Return the (x, y) coordinate for the center point of the cell that contains the specified text.  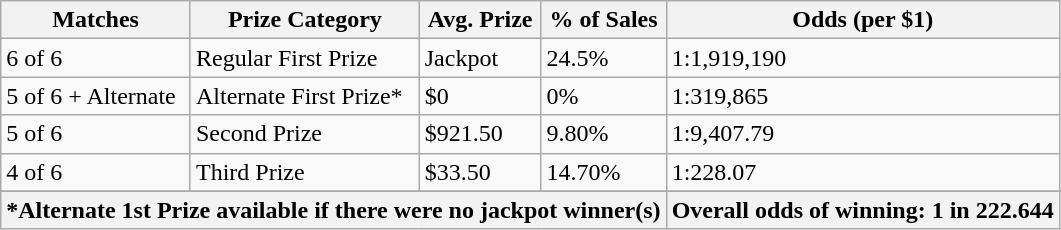
9.80% (604, 134)
*Alternate 1st Prize available if there were no jackpot winner(s) (334, 210)
$921.50 (480, 134)
Second Prize (304, 134)
Jackpot (480, 58)
$33.50 (480, 172)
Alternate First Prize* (304, 96)
1:9,407.79 (862, 134)
0% (604, 96)
Third Prize (304, 172)
Odds (per $1) (862, 20)
6 of 6 (96, 58)
1:319,865 (862, 96)
4 of 6 (96, 172)
Prize Category (304, 20)
5 of 6 (96, 134)
14.70% (604, 172)
% of Sales (604, 20)
1:1,919,190 (862, 58)
$0 (480, 96)
Avg. Prize (480, 20)
Regular First Prize (304, 58)
24.5% (604, 58)
Overall odds of winning: 1 in 222.644 (862, 210)
5 of 6 + Alternate (96, 96)
1:228.07 (862, 172)
Matches (96, 20)
